Locate the cell with the specified text and output its [X, Y] center coordinate. 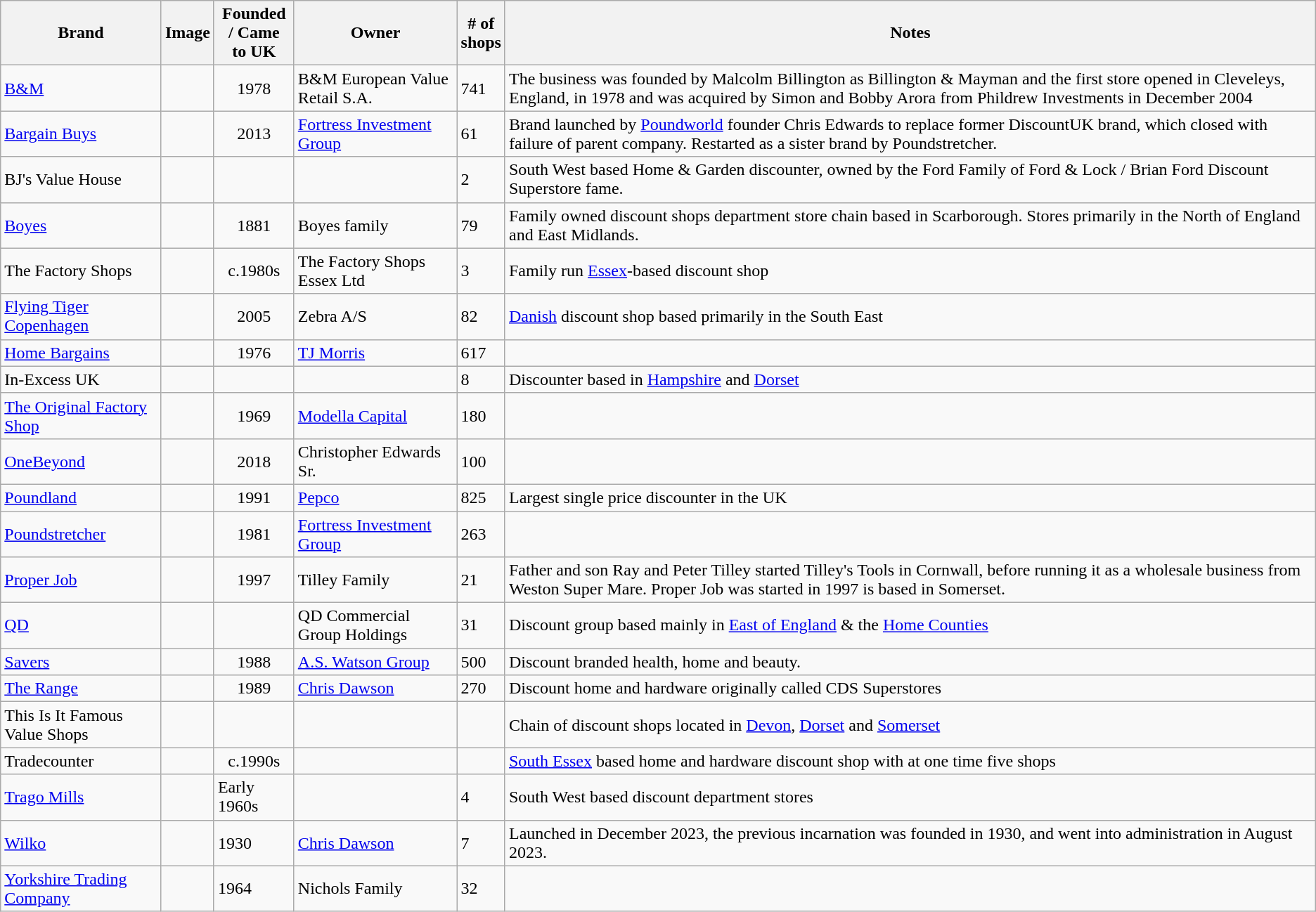
Notes [910, 33]
B&M [82, 89]
Brand [82, 33]
79 [481, 225]
OneBeyond [82, 461]
Family run Essex-based discount shop [910, 271]
Poundland [82, 497]
2018 [254, 461]
100 [481, 461]
3 [481, 271]
4 [481, 797]
8 [481, 379]
1881 [254, 225]
Trago Mills [82, 797]
c.1990s [254, 761]
Discounter based in Hampshire and Dorset [910, 379]
Yorkshire Trading Company [82, 888]
BJ's Value House [82, 180]
c.1980s [254, 271]
Owner [375, 33]
Tradecounter [82, 761]
B&M European Value Retail S.A. [375, 89]
The Factory Shops Essex Ltd [375, 271]
The Original Factory Shop [82, 416]
Early 1960s [254, 797]
South Essex based home and hardware discount shop with at one time five shops [910, 761]
1988 [254, 662]
617 [481, 353]
Boyes family [375, 225]
1969 [254, 416]
Pepco [375, 497]
21 [481, 580]
1978 [254, 89]
Modella Capital [375, 416]
Bargain Buys [82, 133]
31 [481, 625]
Zebra A/S [375, 316]
2005 [254, 316]
Founded/ Cameto UK [254, 33]
Family owned discount shops department store chain based in Scarborough. Stores primarily in the North of England and East Midlands. [910, 225]
1989 [254, 689]
This Is It Famous Value Shops [82, 725]
Boyes [82, 225]
Home Bargains [82, 353]
Danish discount shop based primarily in the South East [910, 316]
QD Commercial Group Holdings [375, 625]
270 [481, 689]
Proper Job [82, 580]
Savers [82, 662]
Discount home and hardware originally called CDS Superstores [910, 689]
Nichols Family [375, 888]
A.S. Watson Group [375, 662]
741 [481, 89]
QD [82, 625]
Discount group based mainly in East of England & the Home Counties [910, 625]
Flying Tiger Copenhagen [82, 316]
1991 [254, 497]
Chain of discount shops located in Devon, Dorset and Somerset [910, 725]
1964 [254, 888]
61 [481, 133]
Image [187, 33]
1981 [254, 534]
2 [481, 180]
180 [481, 416]
1930 [254, 843]
Largest single price discounter in the UK [910, 497]
In-Excess UK [82, 379]
1997 [254, 580]
Wilko [82, 843]
825 [481, 497]
263 [481, 534]
South West based Home & Garden discounter, owned by the Ford Family of Ford & Lock / Brian Ford Discount Superstore fame. [910, 180]
The Factory Shops [82, 271]
2013 [254, 133]
1976 [254, 353]
82 [481, 316]
TJ Morris [375, 353]
Poundstretcher [82, 534]
7 [481, 843]
# ofshops [481, 33]
500 [481, 662]
32 [481, 888]
Tilley Family [375, 580]
South West based discount department stores [910, 797]
Christopher Edwards Sr. [375, 461]
Discount branded health, home and beauty. [910, 662]
The Range [82, 689]
Launched in December 2023, the previous incarnation was founded in 1930, and went into administration in August 2023. [910, 843]
